For the text-containing cell, return its midpoint in [x, y] coordinate format. 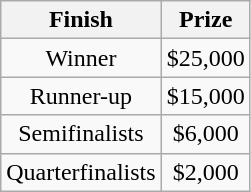
Finish [81, 20]
Prize [206, 20]
$15,000 [206, 96]
Runner-up [81, 96]
$25,000 [206, 58]
$6,000 [206, 134]
Quarterfinalists [81, 172]
Semifinalists [81, 134]
Winner [81, 58]
$2,000 [206, 172]
